Locate the cell with the specified text and output its [X, Y] center coordinate. 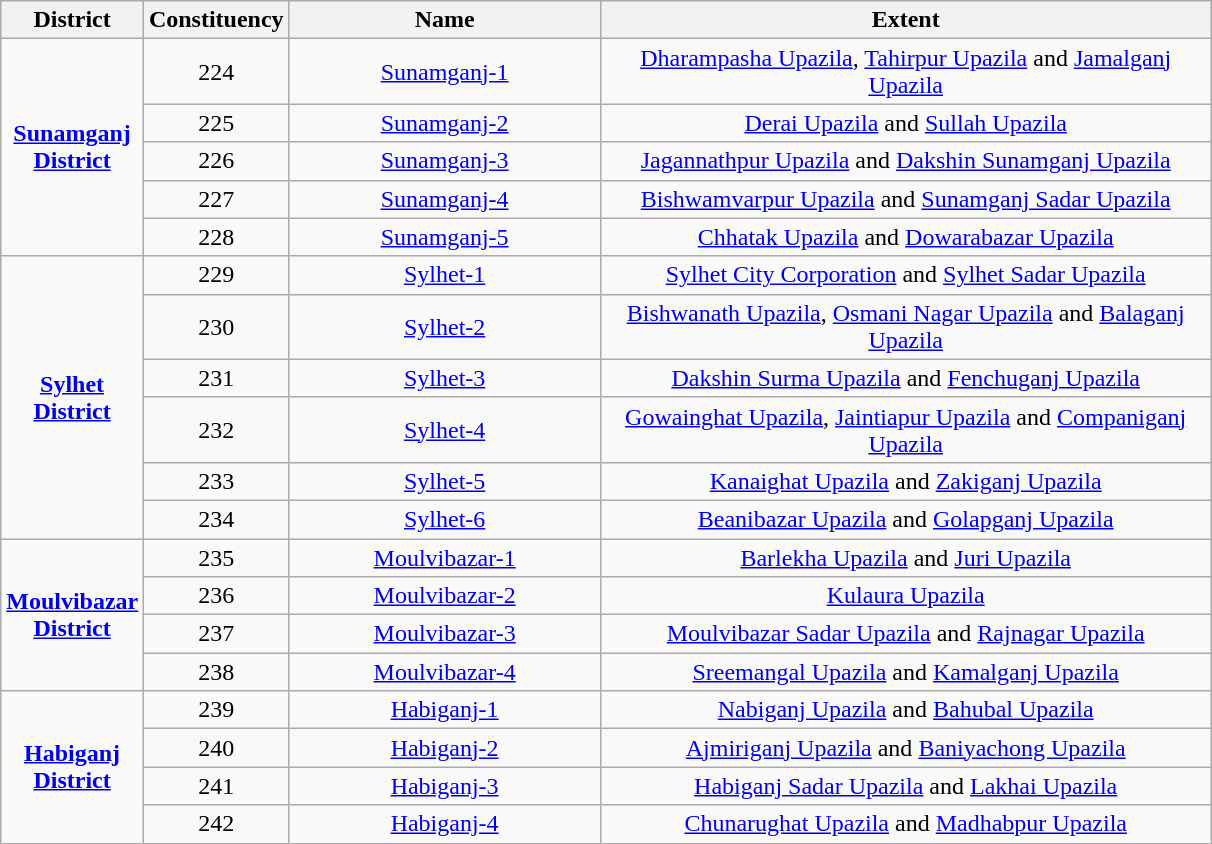
Bishwamvarpur Upazila and Sunamganj Sadar Upazila [906, 199]
Dharampasha Upazila, Tahirpur Upazila and Jamalganj Upazila [906, 72]
238 [216, 672]
Moulvibazar-3 [444, 634]
232 [216, 430]
Gowainghat Upazila, Jaintiapur Upazila and Companiganj Upazila [906, 430]
Chunarughat Upazila and Madhabpur Upazila [906, 824]
239 [216, 710]
224 [216, 72]
Sunamganj District [72, 148]
Ajmiriganj Upazila and Baniyachong Upazila [906, 748]
Habiganj-1 [444, 710]
228 [216, 237]
236 [216, 596]
237 [216, 634]
231 [216, 378]
Derai Upazila and Sullah Upazila [906, 123]
Beanibazar Upazila and Golapganj Upazila [906, 519]
Moulvibazar-2 [444, 596]
Habiganj Sadar Upazila and Lakhai Upazila [906, 786]
Constituency [216, 20]
Sylhet-6 [444, 519]
Sunamganj-2 [444, 123]
Kanaighat Upazila and Zakiganj Upazila [906, 481]
233 [216, 481]
234 [216, 519]
Chhatak Upazila and Dowarabazar Upazila [906, 237]
Habiganj-2 [444, 748]
227 [216, 199]
225 [216, 123]
Sunamganj-5 [444, 237]
Bishwanath Upazila, Osmani Nagar Upazila and Balaganj Upazila [906, 326]
Habiganj-3 [444, 786]
Sreemangal Upazila and Kamalganj Upazila [906, 672]
240 [216, 748]
Sylhet-1 [444, 275]
Sylhet-2 [444, 326]
Kulaura Upazila [906, 596]
Sylhet-3 [444, 378]
District [72, 20]
Sylhet-4 [444, 430]
Barlekha Upazila and Juri Upazila [906, 557]
241 [216, 786]
226 [216, 161]
Sylhet District [72, 397]
Name [444, 20]
Sylhet-5 [444, 481]
Sunamganj-4 [444, 199]
Moulvibazar District [72, 614]
Extent [906, 20]
235 [216, 557]
Habiganj District [72, 767]
Moulvibazar-4 [444, 672]
Sunamganj-1 [444, 72]
Nabiganj Upazila and Bahubal Upazila [906, 710]
229 [216, 275]
Dakshin Surma Upazila and Fenchuganj Upazila [906, 378]
Habiganj-4 [444, 824]
Sunamganj-3 [444, 161]
Sylhet City Corporation and Sylhet Sadar Upazila [906, 275]
Moulvibazar Sadar Upazila and Rajnagar Upazila [906, 634]
Jagannathpur Upazila and Dakshin Sunamganj Upazila [906, 161]
242 [216, 824]
230 [216, 326]
Moulvibazar-1 [444, 557]
